Output the [X, Y] coordinate of the center of the cell containing the given text.  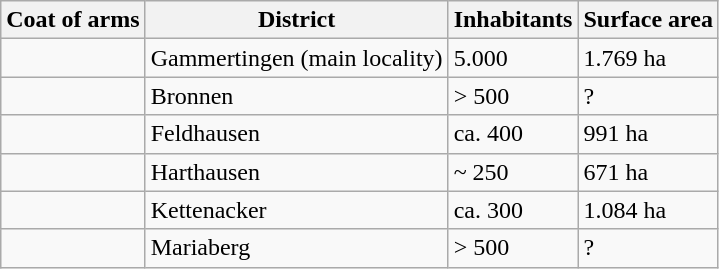
1.769 ha [648, 58]
Inhabitants [513, 20]
Mariaberg [296, 248]
ca. 400 [513, 134]
ca. 300 [513, 210]
Coat of arms [73, 20]
Gammertingen (main locality) [296, 58]
Kettenacker [296, 210]
Bronnen [296, 96]
671 ha [648, 172]
~ 250 [513, 172]
Feldhausen [296, 134]
Surface area [648, 20]
Harthausen [296, 172]
991 ha [648, 134]
5.000 [513, 58]
District [296, 20]
1.084 ha [648, 210]
